Identify which cell holds the provided text, then report its (x, y) central coordinate. 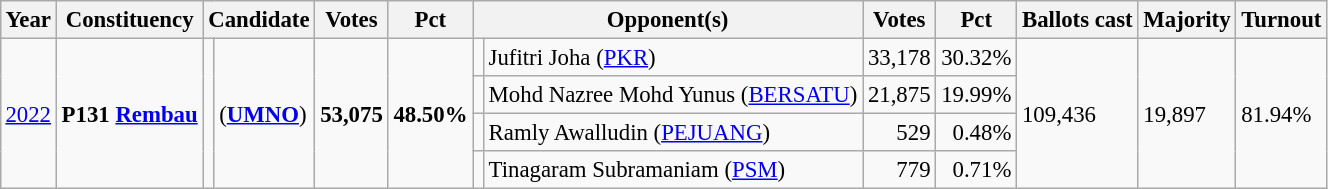
0.48% (976, 133)
53,075 (352, 113)
Tinagaram Subramaniam (PSM) (672, 170)
2022 (28, 113)
529 (900, 133)
0.71% (976, 170)
Candidate (259, 20)
P131 Rembau (130, 113)
48.50% (430, 113)
Turnout (1282, 20)
Year (28, 20)
779 (900, 170)
21,875 (900, 95)
Jufitri Joha (PKR) (672, 57)
19,897 (1187, 113)
81.94% (1282, 113)
Majority (1187, 20)
109,436 (1078, 113)
Ballots cast (1078, 20)
19.99% (976, 95)
30.32% (976, 57)
33,178 (900, 57)
Mohd Nazree Mohd Yunus (BERSATU) (672, 95)
(UMNO) (264, 113)
Ramly Awalludin (PEJUANG) (672, 133)
Constituency (130, 20)
Opponent(s) (668, 20)
